Detect which cell encompasses the target text, then output its [x, y] center coordinate. 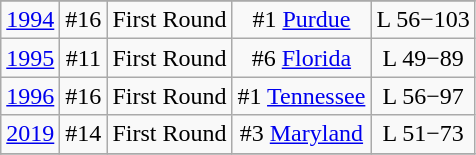
#3 Maryland [302, 134]
#1 Purdue [302, 20]
1996 [30, 96]
L 56−103 [423, 20]
2019 [30, 134]
1994 [30, 20]
#1 Tennessee [302, 96]
#6 Florida [302, 58]
L 56−97 [423, 96]
1995 [30, 58]
#14 [84, 134]
L 49−89 [423, 58]
#11 [84, 58]
L 51−73 [423, 134]
